Determine the (x, y) coordinate at the center of the cell enclosing the given text.  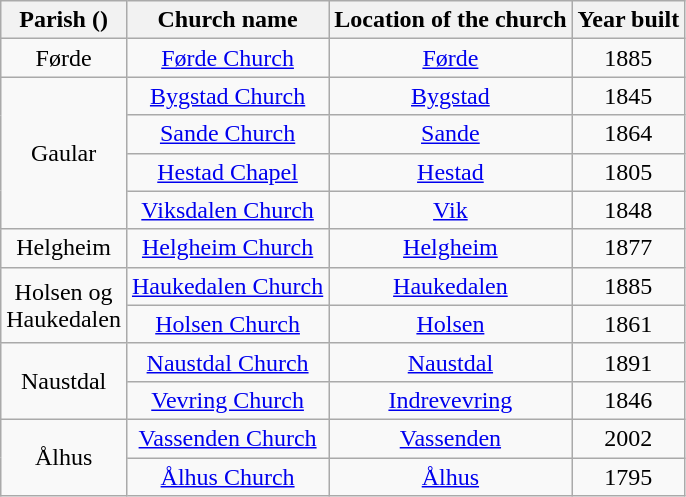
Gaular (64, 153)
Ålhus Church (227, 477)
Viksdalen Church (227, 210)
Holsen (450, 324)
Church name (227, 20)
1848 (628, 210)
1877 (628, 248)
Vassenden (450, 438)
Bygstad (450, 96)
Hestad Chapel (227, 172)
Indrevevring (450, 400)
Førde Church (227, 58)
Year built (628, 20)
Sande (450, 134)
1891 (628, 362)
1864 (628, 134)
1846 (628, 400)
1861 (628, 324)
Location of the church (450, 20)
Vevring Church (227, 400)
Vik (450, 210)
Haukedalen Church (227, 286)
Parish () (64, 20)
Helgheim Church (227, 248)
Holsen ogHaukedalen (64, 305)
Vassenden Church (227, 438)
2002 (628, 438)
1795 (628, 477)
Bygstad Church (227, 96)
Haukedalen (450, 286)
1805 (628, 172)
Sande Church (227, 134)
Naustdal Church (227, 362)
Holsen Church (227, 324)
1845 (628, 96)
Hestad (450, 172)
